Extract the (X, Y) coordinate from the center of the cell holding the provided text.  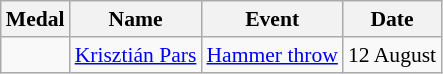
Name (136, 19)
Medal (36, 19)
Event (272, 19)
Date (392, 19)
Krisztián Pars (136, 55)
Hammer throw (272, 55)
12 August (392, 55)
